Search for the cell housing the specified text and yield its (x, y) center coordinate. 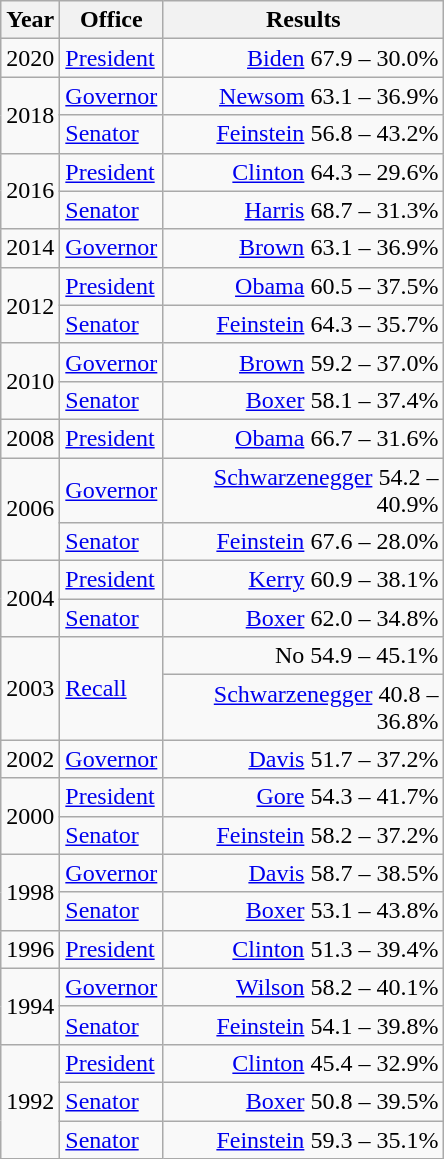
Boxer 53.1 – 43.8% (304, 911)
2002 (30, 759)
Boxer 62.0 – 34.8% (304, 618)
2010 (30, 381)
2012 (30, 305)
Biden 67.9 – 30.0% (304, 58)
Feinstein 67.6 – 28.0% (304, 542)
Clinton 51.3 – 39.4% (304, 949)
2020 (30, 58)
1998 (30, 892)
Davis 58.7 – 38.5% (304, 873)
Schwarzenegger 40.8 – 36.8% (304, 708)
Davis 51.7 – 37.2% (304, 759)
2000 (30, 816)
Feinstein 59.3 – 35.1% (304, 1139)
Feinstein 64.3 – 35.7% (304, 324)
2008 (30, 438)
Feinstein 58.2 – 37.2% (304, 835)
1996 (30, 949)
2004 (30, 599)
1992 (30, 1101)
Obama 66.7 – 31.6% (304, 438)
Results (304, 20)
Year (30, 20)
2016 (30, 191)
Office (112, 20)
Boxer 58.1 – 37.4% (304, 400)
2003 (30, 688)
Gore 54.3 – 41.7% (304, 797)
Clinton 45.4 – 32.9% (304, 1063)
Kerry 60.9 – 38.1% (304, 580)
Feinstein 56.8 – 43.2% (304, 134)
Harris 68.7 – 31.3% (304, 210)
2014 (30, 248)
Brown 63.1 – 36.9% (304, 248)
Obama 60.5 – 37.5% (304, 286)
No 54.9 – 45.1% (304, 656)
Wilson 58.2 – 40.1% (304, 987)
Recall (112, 688)
1994 (30, 1006)
Newsom 63.1 – 36.9% (304, 96)
2006 (30, 510)
Clinton 64.3 – 29.6% (304, 172)
Schwarzenegger 54.2 – 40.9% (304, 490)
Boxer 50.8 – 39.5% (304, 1101)
Brown 59.2 – 37.0% (304, 362)
2018 (30, 115)
Feinstein 54.1 – 39.8% (304, 1025)
